Scan for the cell matching the given text and deliver its (x, y) coordinate at center. 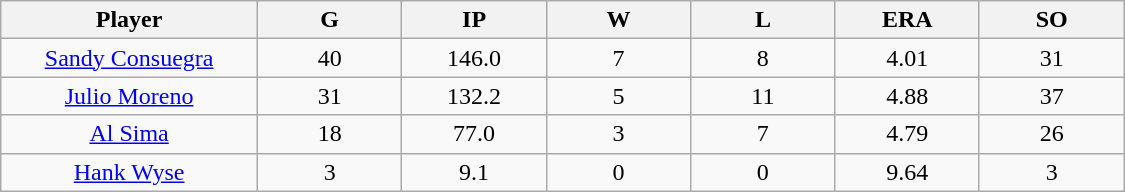
4.88 (907, 96)
4.79 (907, 134)
11 (763, 96)
ERA (907, 20)
9.64 (907, 172)
Julio Moreno (130, 96)
L (763, 20)
G (329, 20)
SO (1052, 20)
Hank Wyse (130, 172)
132.2 (474, 96)
77.0 (474, 134)
Sandy Consuegra (130, 58)
Player (130, 20)
146.0 (474, 58)
IP (474, 20)
4.01 (907, 58)
40 (329, 58)
Al Sima (130, 134)
18 (329, 134)
26 (1052, 134)
37 (1052, 96)
5 (618, 96)
8 (763, 58)
9.1 (474, 172)
W (618, 20)
